From the cell containing the given text, extract its center point as (x, y) coordinate. 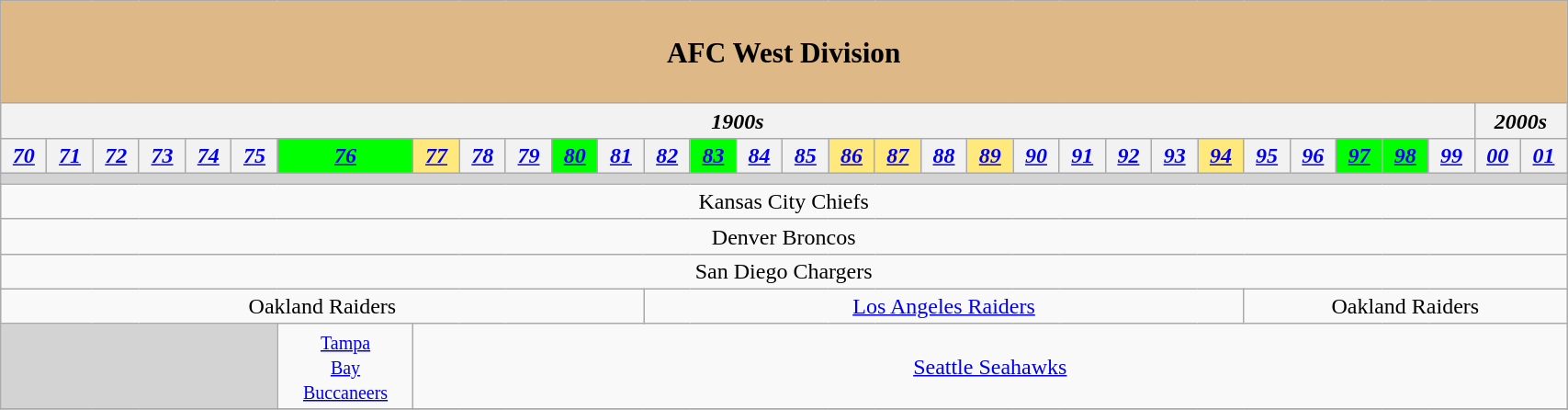
79 (528, 155)
96 (1313, 155)
84 (760, 155)
91 (1082, 155)
AFC West Division (784, 51)
Kansas City Chiefs (784, 201)
76 (345, 155)
94 (1221, 155)
1900s (738, 120)
80 (575, 155)
82 (667, 155)
89 (990, 155)
72 (116, 155)
74 (209, 155)
73 (162, 155)
00 (1497, 155)
87 (897, 155)
85 (806, 155)
92 (1128, 155)
86 (852, 155)
San Diego Chargers (784, 271)
99 (1451, 155)
75 (254, 155)
97 (1359, 155)
83 (713, 155)
Tampa Bay Buccaneers (345, 366)
88 (943, 155)
90 (1036, 155)
78 (482, 155)
71 (70, 155)
Denver Broncos (784, 236)
Seattle Seahawks (990, 366)
Los Angeles Raiders (944, 306)
81 (621, 155)
2000s (1520, 120)
95 (1267, 155)
93 (1175, 155)
70 (24, 155)
77 (436, 155)
01 (1543, 155)
98 (1405, 155)
